Return [x, y] of the center of cell containing provided text 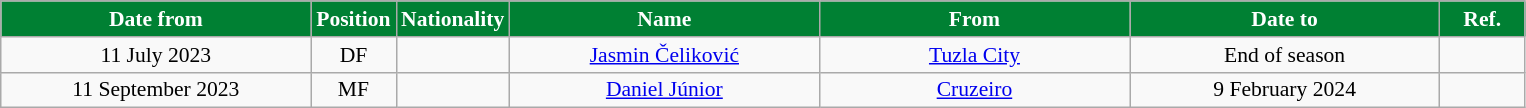
DF [354, 55]
End of season [1285, 55]
9 February 2024 [1285, 90]
Ref. [1482, 19]
Name [664, 19]
Cruzeiro [974, 90]
From [974, 19]
Daniel Júnior [664, 90]
Date from [156, 19]
Date to [1285, 19]
Jasmin Čeliković [664, 55]
11 July 2023 [156, 55]
Position [354, 19]
11 September 2023 [156, 90]
MF [354, 90]
Tuzla City [974, 55]
Nationality [452, 19]
